Capture the cell that displays the provided text and extract its (x, y) central coordinate. 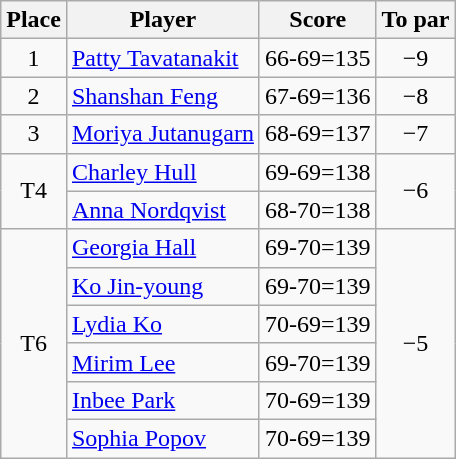
To par (416, 20)
Ko Jin-young (162, 286)
Place (34, 20)
1 (34, 58)
−8 (416, 96)
Inbee Park (162, 400)
−5 (416, 343)
Moriya Jutanugarn (162, 134)
Shanshan Feng (162, 96)
67-69=136 (318, 96)
66-69=135 (318, 58)
68-69=137 (318, 134)
Charley Hull (162, 172)
Lydia Ko (162, 324)
T4 (34, 191)
68-70=138 (318, 210)
−7 (416, 134)
Georgia Hall (162, 248)
Player (162, 20)
Mirim Lee (162, 362)
−6 (416, 191)
Score (318, 20)
−9 (416, 58)
Anna Nordqvist (162, 210)
Sophia Popov (162, 438)
2 (34, 96)
T6 (34, 343)
69-69=138 (318, 172)
Patty Tavatanakit (162, 58)
3 (34, 134)
